Locate the cell with the specified text and output its [x, y] center coordinate. 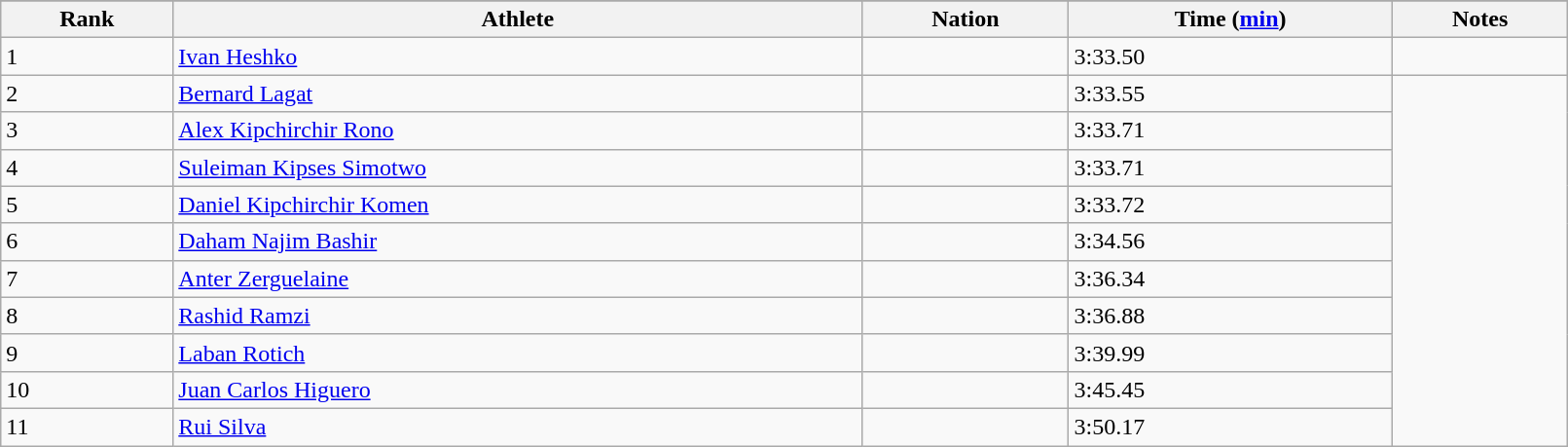
5 [88, 205]
Bernard Lagat [518, 93]
Notes [1479, 19]
Rank [88, 19]
2 [88, 93]
3 [88, 130]
1 [88, 56]
3:34.56 [1230, 242]
Ivan Heshko [518, 56]
Suleiman Kipses Simotwo [518, 168]
Laban Rotich [518, 353]
Time (min) [1230, 19]
3:45.45 [1230, 390]
Rashid Ramzi [518, 316]
3:36.88 [1230, 316]
3:39.99 [1230, 353]
Daniel Kipchirchir Komen [518, 205]
11 [88, 427]
3:33.72 [1230, 205]
Anter Zerguelaine [518, 279]
3:33.50 [1230, 56]
10 [88, 390]
3:50.17 [1230, 427]
Rui Silva [518, 427]
3:36.34 [1230, 279]
Nation [966, 19]
3:33.55 [1230, 93]
Athlete [518, 19]
6 [88, 242]
4 [88, 168]
9 [88, 353]
7 [88, 279]
8 [88, 316]
Alex Kipchirchir Rono [518, 130]
Juan Carlos Higuero [518, 390]
Daham Najim Bashir [518, 242]
